Provide the (x, y) coordinate of the cell's center where the given text is located.  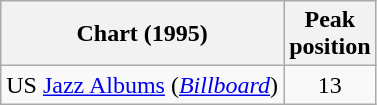
Chart (1995) (142, 34)
US Jazz Albums (Billboard) (142, 85)
13 (330, 85)
Peakposition (330, 34)
